For the text-containing cell, return its midpoint in (x, y) coordinate format. 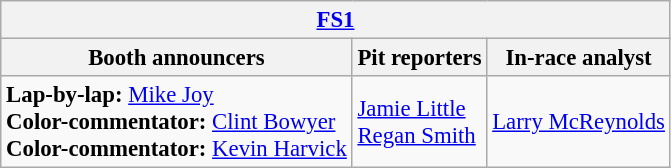
Booth announcers (176, 58)
Jamie LittleRegan Smith (420, 122)
Pit reporters (420, 58)
Larry McReynolds (578, 122)
Lap-by-lap: Mike JoyColor-commentator: Clint BowyerColor-commentator: Kevin Harvick (176, 122)
FS1 (336, 20)
In-race analyst (578, 58)
